For the text-containing cell, return its midpoint in [x, y] coordinate format. 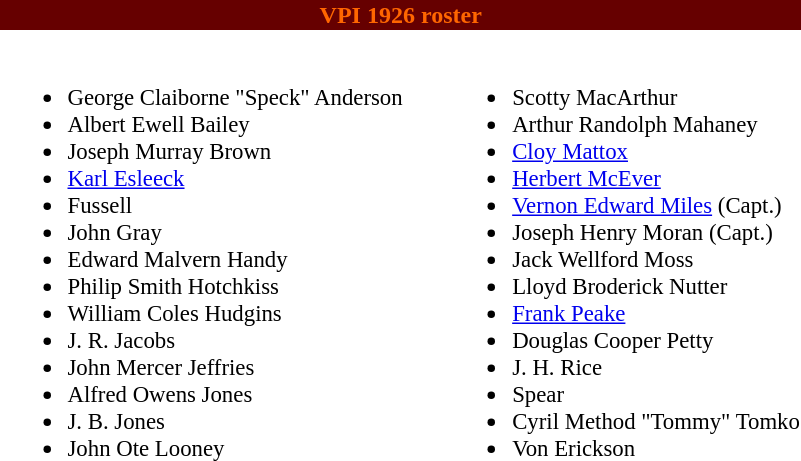
VPI 1926 roster [400, 15]
